Locate the cell with the specified text and output its [x, y] center coordinate. 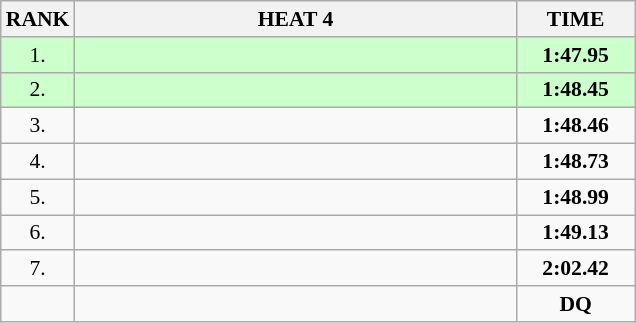
7. [38, 269]
DQ [576, 304]
1. [38, 55]
2. [38, 90]
1:48.46 [576, 126]
TIME [576, 19]
1:48.99 [576, 197]
1:47.95 [576, 55]
6. [38, 233]
RANK [38, 19]
HEAT 4 [295, 19]
1:49.13 [576, 233]
1:48.73 [576, 162]
2:02.42 [576, 269]
5. [38, 197]
3. [38, 126]
1:48.45 [576, 90]
4. [38, 162]
